Capture the cell that displays the provided text and extract its (X, Y) central coordinate. 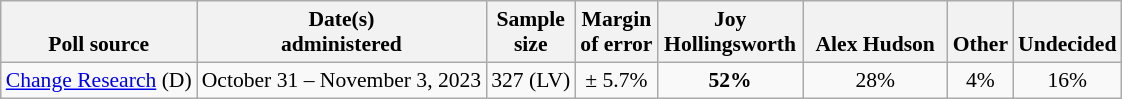
Samplesize (530, 32)
± 5.7% (616, 80)
16% (1067, 80)
327 (LV) (530, 80)
Other (980, 32)
Joy Hollingsworth (730, 32)
October 31 – November 3, 2023 (342, 80)
28% (876, 80)
Change Research (D) (99, 80)
Marginof error (616, 32)
Undecided (1067, 32)
Alex Hudson (876, 32)
Date(s)administered (342, 32)
Poll source (99, 32)
4% (980, 80)
52% (730, 80)
